Find where the given text appears and provide that cell's center as (X, Y) coordinate. 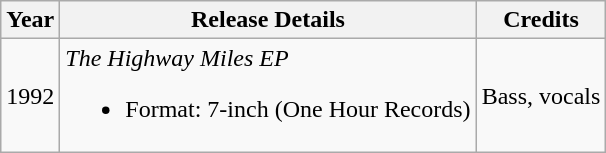
Year (30, 20)
Release Details (268, 20)
1992 (30, 96)
The Highway Miles EPFormat: 7-inch (One Hour Records) (268, 96)
Credits (541, 20)
Bass, vocals (541, 96)
